Provide the (x, y) coordinate of the cell's center where the given text is located.  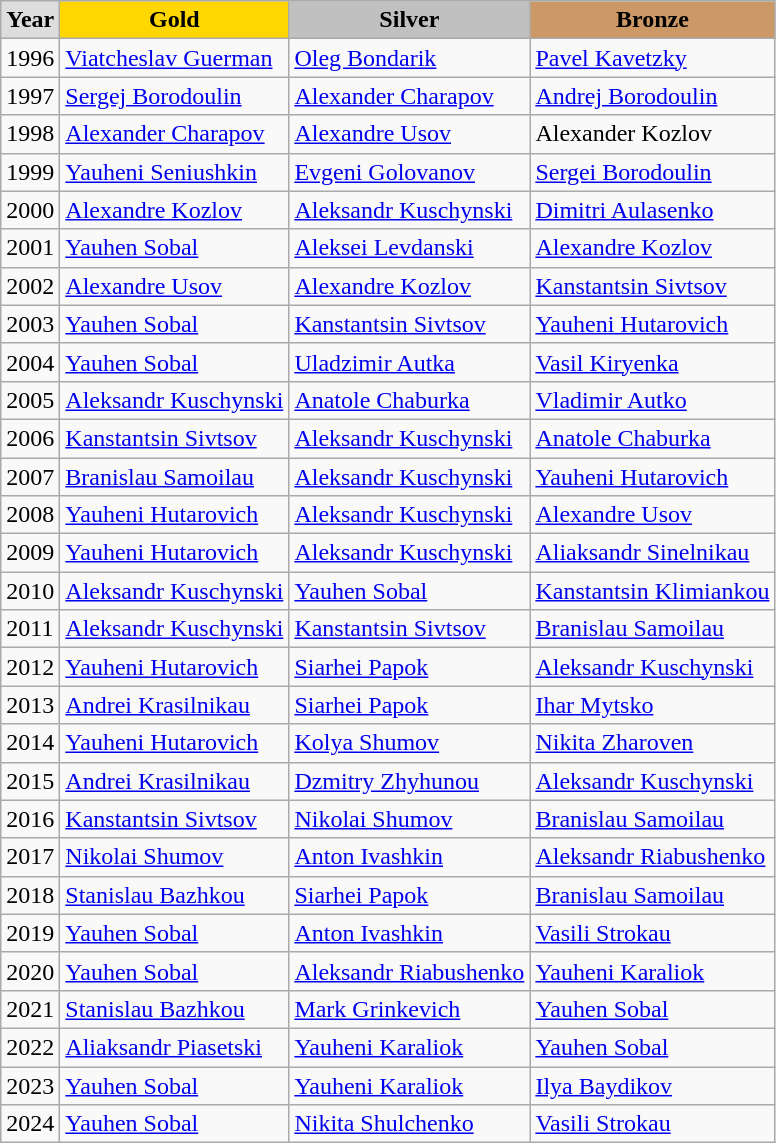
Alexander Kozlov (652, 134)
Ihar Mytsko (652, 705)
Dzmitry Zhyhunou (410, 781)
Aliaksandr Piasetski (174, 1047)
Mark Grinkevich (410, 1009)
Evgeni Golovanov (410, 172)
2011 (30, 629)
2012 (30, 667)
2022 (30, 1047)
Viatcheslav Guerman (174, 58)
Kanstantsin Klimiankou (652, 591)
2017 (30, 857)
2021 (30, 1009)
Pavel Kavetzky (652, 58)
Silver (410, 20)
Uladzimir Autka (410, 362)
2013 (30, 705)
Sergei Borodoulin (652, 172)
2016 (30, 819)
2015 (30, 781)
2007 (30, 477)
Gold (174, 20)
2000 (30, 210)
2010 (30, 591)
Vladimir Autko (652, 400)
Vasil Kiryenka (652, 362)
2004 (30, 362)
2023 (30, 1085)
2008 (30, 515)
Ilya Baydikov (652, 1085)
Andrej Borodoulin (652, 96)
2006 (30, 438)
Yauheni Seniushkin (174, 172)
Sergej Borodoulin (174, 96)
Aleksei Levdanski (410, 248)
2018 (30, 895)
1998 (30, 134)
2024 (30, 1124)
Bronze (652, 20)
Kolya Shumov (410, 743)
1996 (30, 58)
Aliaksandr Sinelnikau (652, 553)
Year (30, 20)
2009 (30, 553)
Dimitri Aulasenko (652, 210)
Nikita Zharoven (652, 743)
1997 (30, 96)
Nikita Shulchenko (410, 1124)
2014 (30, 743)
2005 (30, 400)
2002 (30, 286)
2001 (30, 248)
2020 (30, 971)
2003 (30, 324)
1999 (30, 172)
Oleg Bondarik (410, 58)
2019 (30, 933)
